Locate the cell with the specified text and output its [X, Y] center coordinate. 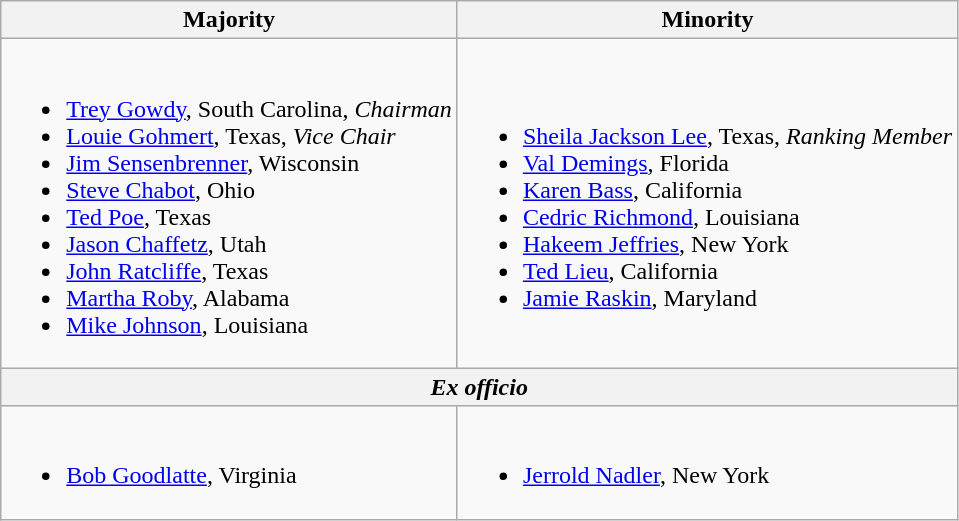
Jerrold Nadler, New York [707, 462]
Minority [707, 20]
Ex officio [480, 387]
Bob Goodlatte, Virginia [230, 462]
Majority [230, 20]
